From the cell containing the given text, extract its center point as (X, Y) coordinate. 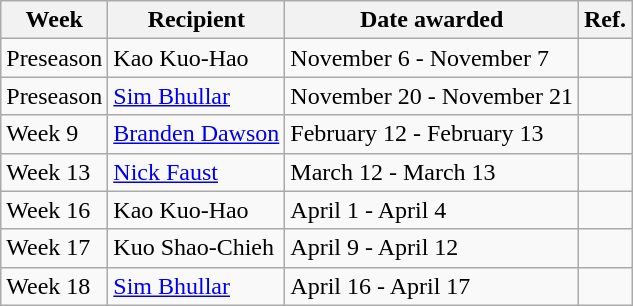
April 16 - April 17 (432, 286)
Week 17 (54, 248)
Week 9 (54, 134)
March 12 - March 13 (432, 172)
Week (54, 20)
Week 18 (54, 286)
Recipient (196, 20)
Nick Faust (196, 172)
Branden Dawson (196, 134)
Kuo Shao-Chieh (196, 248)
Week 16 (54, 210)
November 6 - November 7 (432, 58)
November 20 - November 21 (432, 96)
April 1 - April 4 (432, 210)
April 9 - April 12 (432, 248)
Ref. (604, 20)
Date awarded (432, 20)
February 12 - February 13 (432, 134)
Week 13 (54, 172)
